From the cell containing the given text, extract its center point as (X, Y) coordinate. 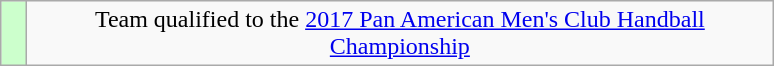
Team qualified to the 2017 Pan American Men's Club Handball Championship (400, 34)
